Return (x, y) of the center of cell containing provided text 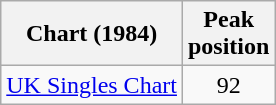
Chart (1984) (92, 34)
92 (228, 85)
UK Singles Chart (92, 85)
Peakposition (228, 34)
